Locate the cell with the specified text and output its (x, y) center coordinate. 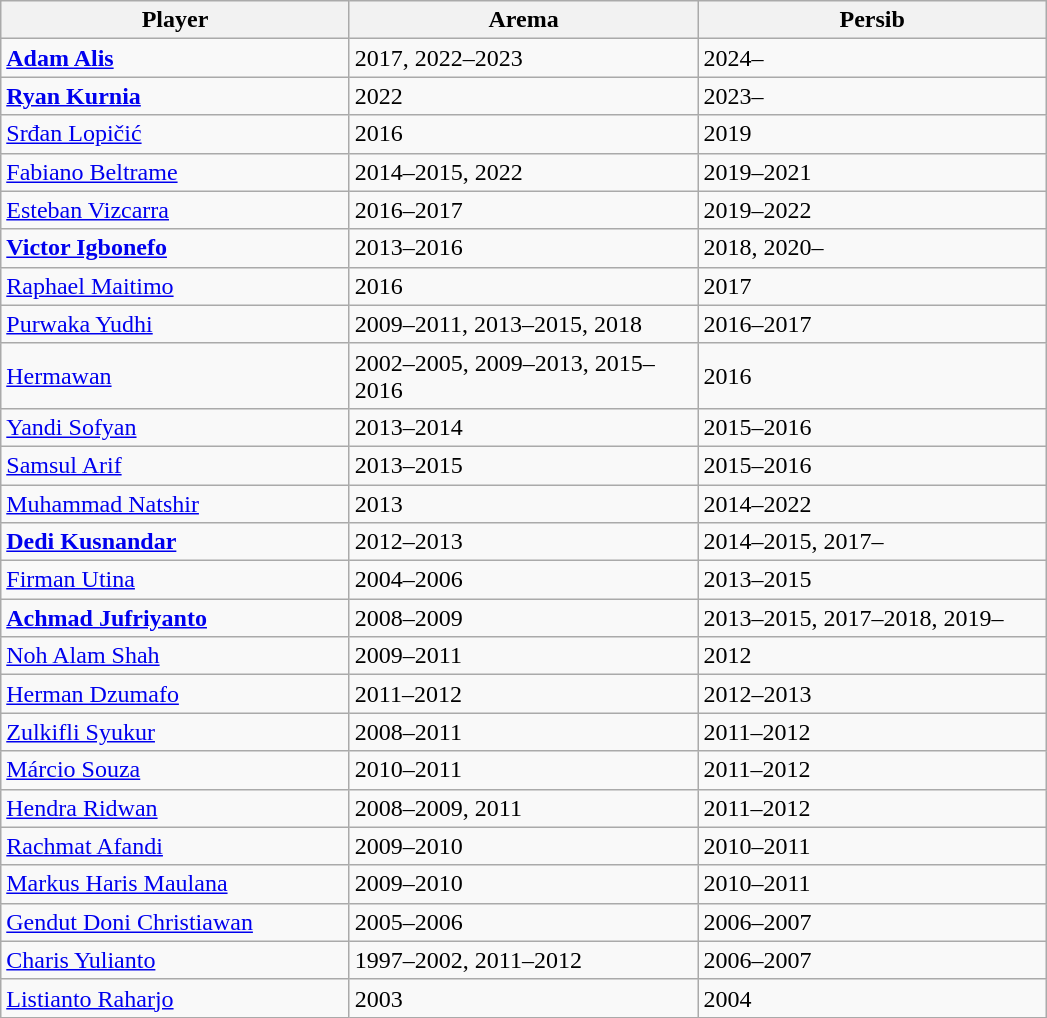
2017 (872, 286)
2004–2006 (524, 580)
Firman Utina (176, 580)
2004 (872, 998)
1997–2002, 2011–2012 (524, 960)
Muhammad Natshir (176, 503)
Gendut Doni Christiawan (176, 922)
Noh Alam Shah (176, 656)
2022 (524, 96)
2017, 2022–2023 (524, 58)
Herman Dzumafo (176, 694)
2009–2011, 2013–2015, 2018 (524, 324)
Arema (524, 20)
2014–2015, 2017– (872, 542)
2002–2005, 2009–2013, 2015–2016 (524, 376)
Srđan Lopičić (176, 134)
2013–2016 (524, 248)
Zulkifli Syukur (176, 732)
Purwaka Yudhi (176, 324)
2008–2009, 2011 (524, 808)
2023– (872, 96)
Rachmat Afandi (176, 846)
2003 (524, 998)
Hermawan (176, 376)
2008–2011 (524, 732)
Player (176, 20)
Esteban Vizcarra (176, 210)
2013–2014 (524, 427)
Victor Igbonefo (176, 248)
Yandi Sofyan (176, 427)
Persib (872, 20)
Adam Alis (176, 58)
Achmad Jufriyanto (176, 618)
2012 (872, 656)
2024– (872, 58)
2018, 2020– (872, 248)
2019–2021 (872, 172)
Dedi Kusnandar (176, 542)
Hendra Ridwan (176, 808)
2013–2015, 2017–2018, 2019– (872, 618)
2009–2011 (524, 656)
Raphael Maitimo (176, 286)
2014–2015, 2022 (524, 172)
Markus Haris Maulana (176, 884)
2013 (524, 503)
2008–2009 (524, 618)
2019–2022 (872, 210)
Charis Yulianto (176, 960)
Samsul Arif (176, 465)
Fabiano Beltrame (176, 172)
Ryan Kurnia (176, 96)
2005–2006 (524, 922)
Listianto Raharjo (176, 998)
Márcio Souza (176, 770)
2014–2022 (872, 503)
2019 (872, 134)
